Extract the (x, y) coordinate from the center of the cell holding the provided text.  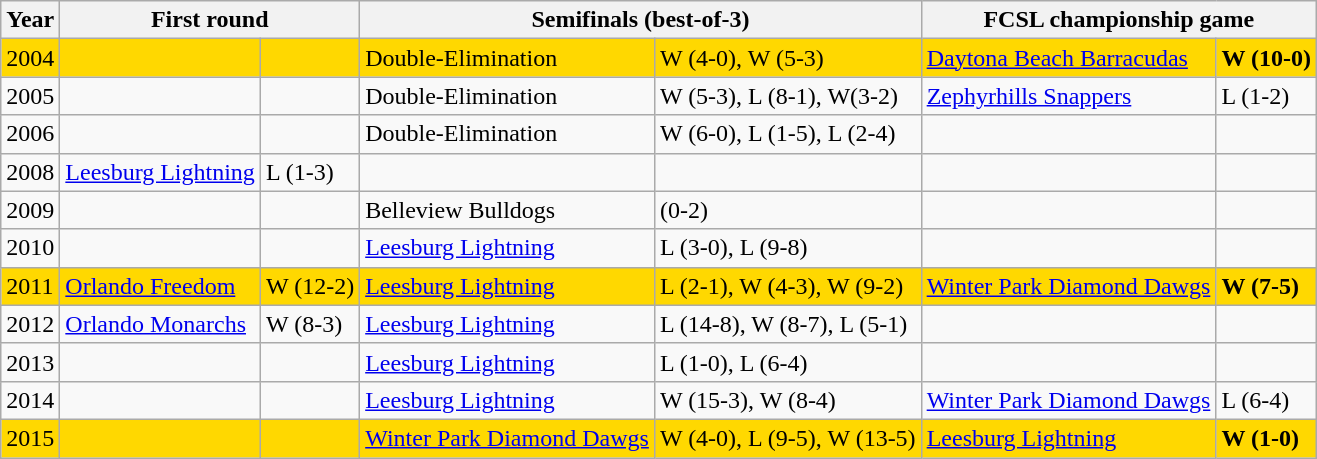
W (7-5) (1266, 286)
W (4-0), W (5-3) (788, 58)
Year (30, 20)
W (1-0) (1266, 438)
Orlando Freedom (160, 286)
Zephyrhills Snappers (1068, 96)
(0-2) (788, 210)
L (14-8), W (8-7), L (5-1) (788, 324)
L (3-0), L (9-8) (788, 248)
2012 (30, 324)
W (8-3) (310, 324)
W (6-0), L (1-5), L (2-4) (788, 134)
2010 (30, 248)
2006 (30, 134)
FCSL championship game (1118, 20)
2005 (30, 96)
Semifinals (best-of-3) (640, 20)
2004 (30, 58)
2015 (30, 438)
L (1-0), L (6-4) (788, 362)
W (15-3), W (8-4) (788, 400)
Belleview Bulldogs (508, 210)
W (5-3), L (8-1), W(3-2) (788, 96)
L (6-4) (1266, 400)
W (4-0), L (9-5), W (13-5) (788, 438)
First round (210, 20)
W (12-2) (310, 286)
2013 (30, 362)
Daytona Beach Barracudas (1068, 58)
2008 (30, 172)
W (10-0) (1266, 58)
Orlando Monarchs (160, 324)
L (2-1), W (4-3), W (9-2) (788, 286)
2011 (30, 286)
L (1-3) (310, 172)
2014 (30, 400)
2009 (30, 210)
L (1-2) (1266, 96)
